Return [X, Y] of the center of cell containing provided text 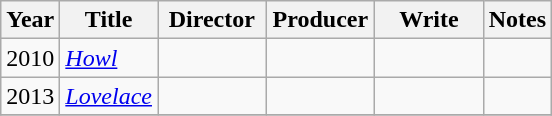
Year [30, 20]
Notes [517, 20]
Producer [320, 20]
Lovelace [109, 96]
2010 [30, 58]
Director [212, 20]
Howl [109, 58]
Title [109, 20]
2013 [30, 96]
Write [430, 20]
